Output the (x, y) coordinate of the center of the cell containing the given text.  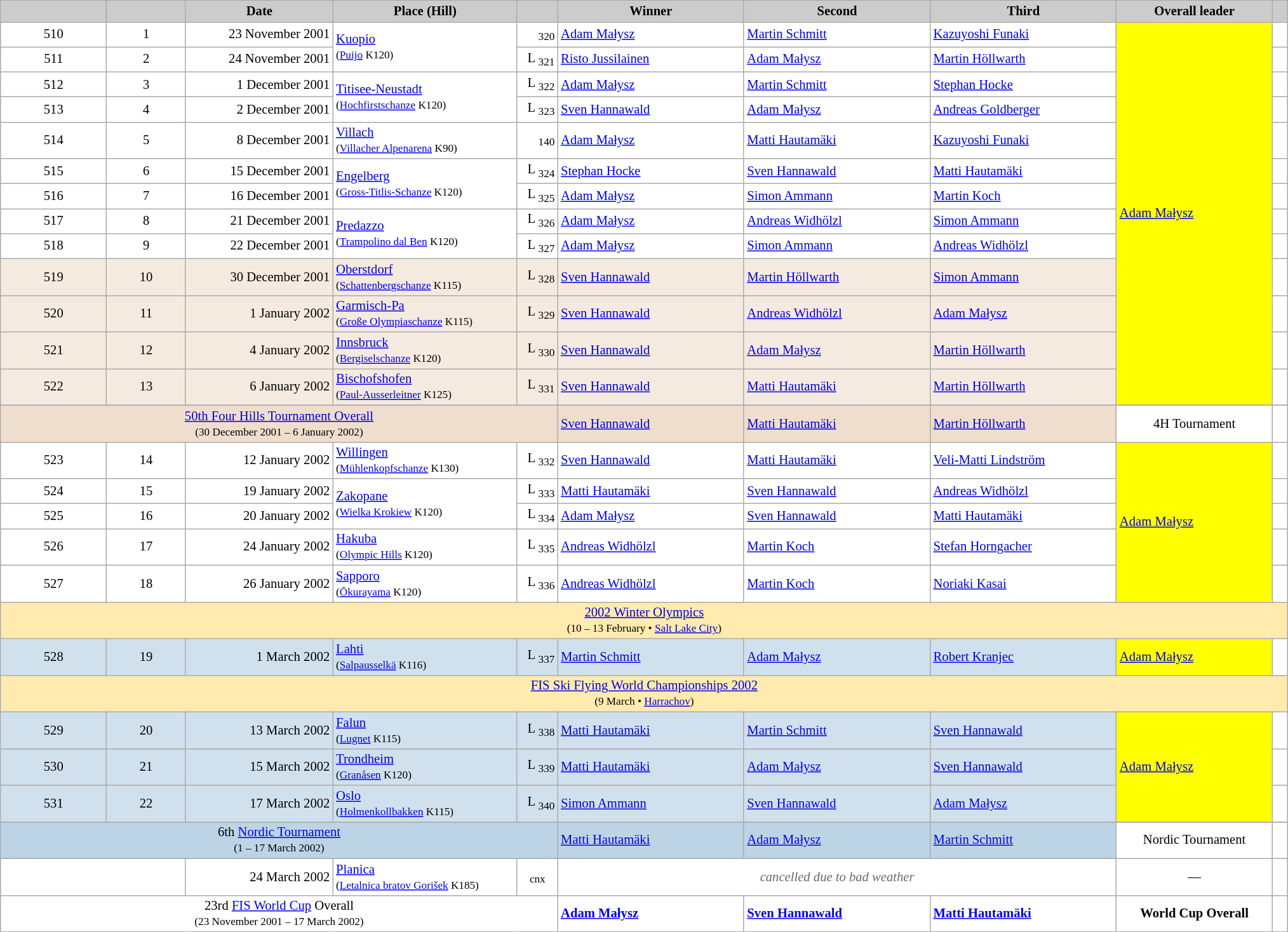
9 (146, 246)
17 (146, 547)
L 331 (537, 387)
L 330 (537, 350)
Noriaki Kasai (1024, 583)
19 January 2002 (259, 491)
516 (53, 196)
2 (146, 60)
511 (53, 60)
530 (53, 767)
3 (146, 84)
1 January 2002 (259, 314)
11 (146, 314)
524 (53, 491)
4H Tournament (1194, 423)
Villach(Villacher Alpenarena K90) (425, 140)
6 (146, 171)
— (1194, 877)
Nordic Tournament (1194, 840)
Second (837, 11)
L 329 (537, 314)
Lahti(Salpausselkä K116) (425, 657)
L 335 (537, 547)
cnx (537, 877)
13 (146, 387)
Place (Hill) (425, 11)
17 March 2002 (259, 803)
18 (146, 583)
19 (146, 657)
529 (53, 730)
12 (146, 350)
Oberstdorf(Schattenbergschanze K115) (425, 277)
23 November 2001 (259, 34)
528 (53, 657)
522 (53, 387)
13 March 2002 (259, 730)
L 321 (537, 60)
140 (537, 140)
Winner (650, 11)
16 (146, 516)
Trondheim(Granåsen K120) (425, 767)
519 (53, 277)
Innsbruck(Bergiselschanze K120) (425, 350)
L 327 (537, 246)
L 328 (537, 277)
Risto Jussilainen (650, 60)
2 December 2001 (259, 109)
12 January 2002 (259, 460)
1 March 2002 (259, 657)
518 (53, 246)
7 (146, 196)
320 (537, 34)
Garmisch-Pa(Große Olympiaschanze K115) (425, 314)
15 March 2002 (259, 767)
L 339 (537, 767)
Willingen(Mühlenkopfschanze K130) (425, 460)
Veli-Matti Lindström (1024, 460)
Date (259, 11)
Zakopane(Wielka Krokiew K120) (425, 504)
L 338 (537, 730)
10 (146, 277)
515 (53, 171)
525 (53, 516)
cancelled due to bad weather (837, 877)
L 337 (537, 657)
4 (146, 109)
L 334 (537, 516)
24 March 2002 (259, 877)
21 (146, 767)
Andreas Goldberger (1024, 109)
Third (1024, 11)
FIS Ski Flying World Championships 2002(9 March • Harrachov) (644, 693)
517 (53, 221)
526 (53, 547)
26 January 2002 (259, 583)
8 (146, 221)
L 323 (537, 109)
Planica(Letalnica bratov Gorišek K185) (425, 877)
Titisee-Neustadt(Hochfirstschanze K120) (425, 97)
Falun(Lugnet K115) (425, 730)
1 December 2001 (259, 84)
21 December 2001 (259, 221)
23rd FIS World Cup Overall(23 November 2001 – 17 March 2002) (279, 914)
15 (146, 491)
Sapporo(Ōkurayama K120) (425, 583)
2002 Winter Olympics(10 – 13 February • Salt Lake City) (644, 620)
14 (146, 460)
Oslo(Holmenkollbakken K115) (425, 803)
6 January 2002 (259, 387)
L 333 (537, 491)
L 324 (537, 171)
527 (53, 583)
30 December 2001 (259, 277)
523 (53, 460)
Hakuba(Olympic Hills K120) (425, 547)
L 325 (537, 196)
Kuopio(Puijo K120) (425, 47)
L 326 (537, 221)
Robert Kranjec (1024, 657)
Engelberg(Gross-Titlis-Schanze K120) (425, 184)
513 (53, 109)
22 (146, 803)
15 December 2001 (259, 171)
Overall leader (1194, 11)
24 January 2002 (259, 547)
Predazzo(Trampolino dal Ben K120) (425, 234)
22 December 2001 (259, 246)
1 (146, 34)
16 December 2001 (259, 196)
20 January 2002 (259, 516)
Bischofshofen(Paul-Ausserleitner K125) (425, 387)
6th Nordic Tournament(1 – 17 March 2002) (279, 840)
4 January 2002 (259, 350)
510 (53, 34)
20 (146, 730)
512 (53, 84)
World Cup Overall (1194, 914)
521 (53, 350)
L 340 (537, 803)
5 (146, 140)
50th Four Hills Tournament Overall(30 December 2001 – 6 January 2002) (279, 423)
Stefan Horngacher (1024, 547)
L 336 (537, 583)
L 322 (537, 84)
L 332 (537, 460)
8 December 2001 (259, 140)
24 November 2001 (259, 60)
520 (53, 314)
514 (53, 140)
531 (53, 803)
